Identify which cell holds the provided text, then report its (x, y) central coordinate. 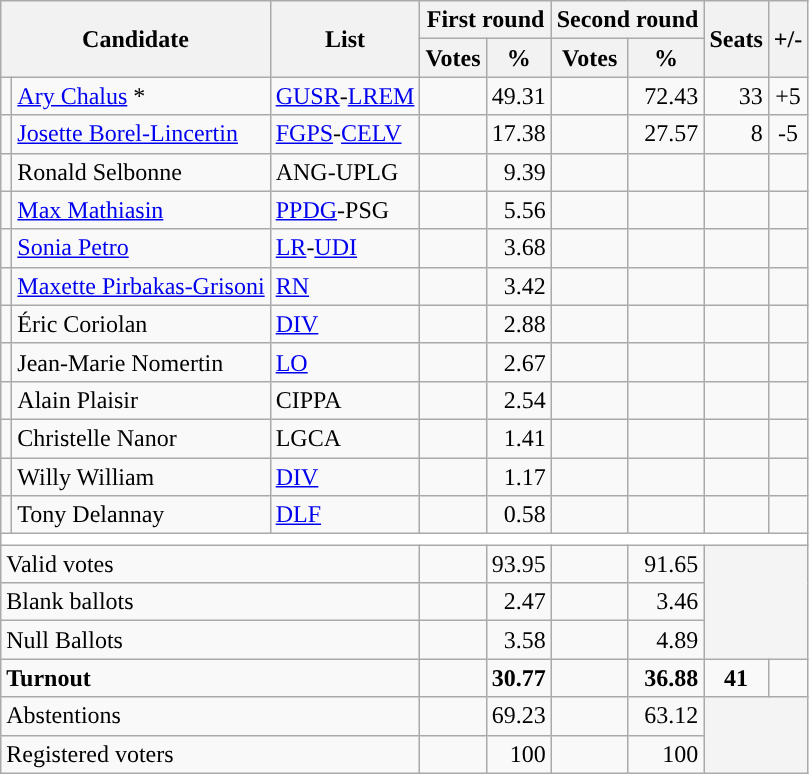
LGCA (345, 438)
Christelle Nanor (141, 438)
4.89 (666, 640)
Ary Chalus * (141, 96)
+/- (788, 39)
Éric Coriolan (141, 324)
2.47 (518, 602)
3.46 (666, 602)
+5 (788, 96)
RN (345, 286)
1.17 (518, 477)
Max Mathiasin (141, 210)
9.39 (518, 172)
LO (345, 362)
3.68 (518, 248)
GUSR-LREM (345, 96)
Ronald Selbonne (141, 172)
Tony Delannay (141, 515)
List (345, 39)
3.42 (518, 286)
2.54 (518, 400)
ANG-UPLG (345, 172)
Abstentions (210, 716)
LR-UDI (345, 248)
CIPPA (345, 400)
Jean-Marie Nomertin (141, 362)
FGPS-CELV (345, 134)
Josette Borel-Lincertin (141, 134)
36.88 (666, 678)
1.41 (518, 438)
Sonia Petro (141, 248)
2.67 (518, 362)
-5 (788, 134)
33 (736, 96)
PPDG-PSG (345, 210)
63.12 (666, 716)
0.58 (518, 515)
91.65 (666, 564)
First round (486, 20)
Blank ballots (210, 602)
Maxette Pirbakas-Grisoni (141, 286)
30.77 (518, 678)
Null Ballots (210, 640)
3.58 (518, 640)
Second round (628, 20)
Candidate (136, 39)
Valid votes (210, 564)
2.88 (518, 324)
49.31 (518, 96)
69.23 (518, 716)
5.56 (518, 210)
93.95 (518, 564)
8 (736, 134)
Alain Plaisir (141, 400)
27.57 (666, 134)
17.38 (518, 134)
DLF (345, 515)
Turnout (210, 678)
Seats (736, 39)
41 (736, 678)
72.43 (666, 96)
Willy William (141, 477)
Registered voters (210, 754)
